Return the [X, Y] coordinate for the center point of the cell that contains the specified text.  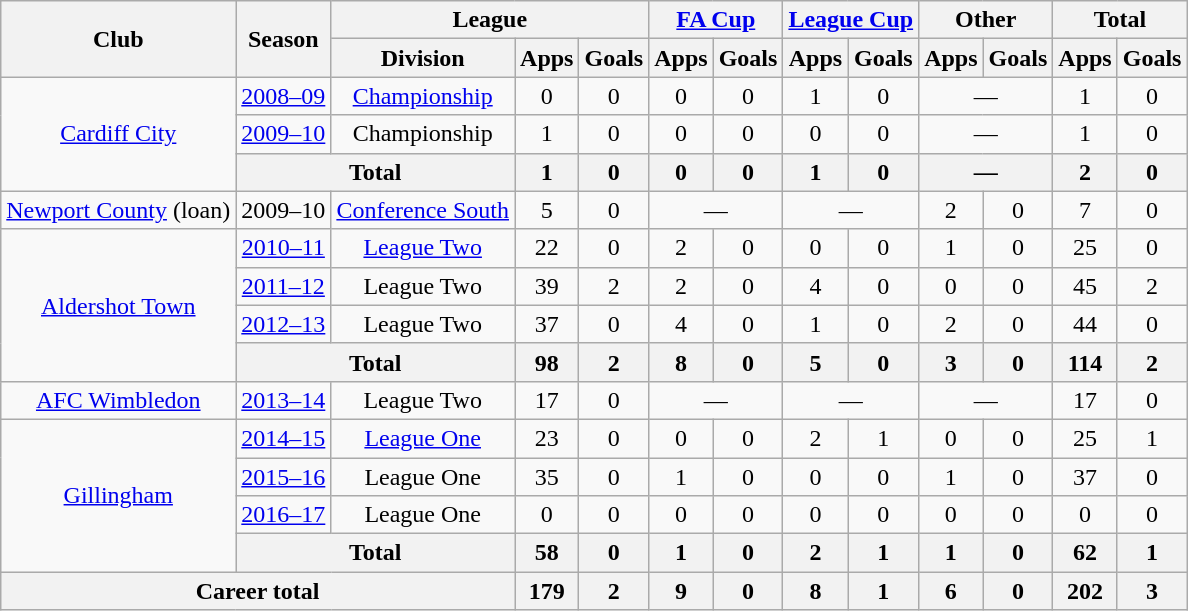
Cardiff City [118, 134]
2011–12 [284, 286]
AFC Wimbledon [118, 400]
2014–15 [284, 438]
2012–13 [284, 324]
9 [681, 591]
35 [547, 477]
2015–16 [284, 477]
Division [423, 58]
39 [547, 286]
44 [1085, 324]
FA Cup [716, 20]
58 [547, 553]
2013–14 [284, 400]
Conference South [423, 210]
Other [986, 20]
2008–09 [284, 96]
Newport County (loan) [118, 210]
45 [1085, 286]
2010–11 [284, 248]
Aldershot Town [118, 305]
6 [951, 591]
Career total [258, 591]
22 [547, 248]
2016–17 [284, 515]
Club [118, 39]
98 [547, 362]
League Cup [851, 20]
202 [1085, 591]
179 [547, 591]
114 [1085, 362]
League [490, 20]
62 [1085, 553]
7 [1085, 210]
Gillingham [118, 495]
23 [547, 438]
Season [284, 39]
